Detect which cell encompasses the target text, then output its (x, y) center coordinate. 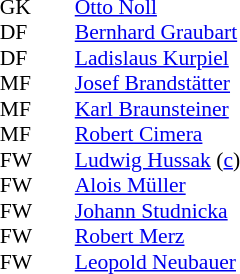
Karl Braunsteiner (158, 109)
Bernhard Graubart (158, 33)
Robert Cimera (158, 135)
Alois Müller (158, 185)
Johann Studnicka (158, 211)
Robert Merz (158, 237)
Josef Brandstätter (158, 83)
Ludwig Hussak (c) (158, 160)
Ladislaus Kurpiel (158, 58)
